From the cell containing the given text, extract its center point as [x, y] coordinate. 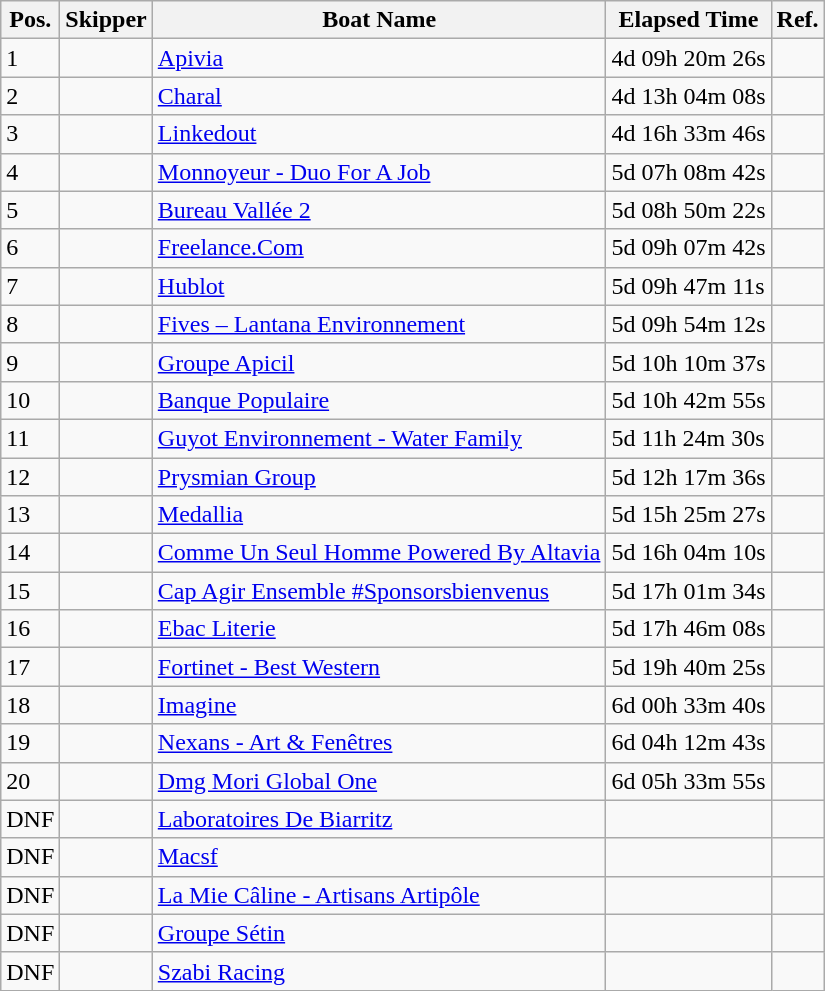
Imagine [379, 705]
4d 09h 20m 26s [688, 58]
5d 09h 47m 11s [688, 286]
Guyot Environnement - Water Family [379, 438]
19 [30, 743]
Boat Name [379, 20]
Groupe Sétin [379, 933]
Monnoyeur - Duo For A Job [379, 172]
6d 00h 33m 40s [688, 705]
14 [30, 553]
5d 19h 40m 25s [688, 667]
5d 08h 50m 22s [688, 210]
Skipper [106, 20]
Fives – Lantana Environnement [379, 324]
Banque Populaire [379, 400]
7 [30, 286]
Nexans - Art & Fenêtres [379, 743]
Comme Un Seul Homme Powered By Altavia [379, 553]
5 [30, 210]
8 [30, 324]
18 [30, 705]
5d 10h 42m 55s [688, 400]
1 [30, 58]
Apivia [379, 58]
5d 15h 25m 27s [688, 515]
4 [30, 172]
Prysmian Group [379, 477]
Dmg Mori Global One [379, 781]
3 [30, 134]
16 [30, 629]
Hublot [379, 286]
5d 10h 10m 37s [688, 362]
Ebac Literie [379, 629]
Freelance.Com [379, 248]
Medallia [379, 515]
4d 16h 33m 46s [688, 134]
5d 17h 46m 08s [688, 629]
Pos. [30, 20]
6d 05h 33m 55s [688, 781]
15 [30, 591]
Fortinet - Best Western [379, 667]
6d 04h 12m 43s [688, 743]
20 [30, 781]
9 [30, 362]
5d 09h 54m 12s [688, 324]
2 [30, 96]
5d 16h 04m 10s [688, 553]
Macsf [379, 857]
5d 09h 07m 42s [688, 248]
La Mie Câline - Artisans Artipôle [379, 895]
5d 17h 01m 34s [688, 591]
6 [30, 248]
5d 12h 17m 36s [688, 477]
Bureau Vallée 2 [379, 210]
4d 13h 04m 08s [688, 96]
12 [30, 477]
Elapsed Time [688, 20]
Ref. [798, 20]
Laboratoires De Biarritz [379, 819]
10 [30, 400]
5d 11h 24m 30s [688, 438]
Groupe Apicil [379, 362]
Szabi Racing [379, 971]
Cap Agir Ensemble #Sponsorsbienvenus [379, 591]
13 [30, 515]
11 [30, 438]
5d 07h 08m 42s [688, 172]
17 [30, 667]
Linkedout [379, 134]
Charal [379, 96]
